Determine the [x, y] coordinate at the center of the cell enclosing the given text.  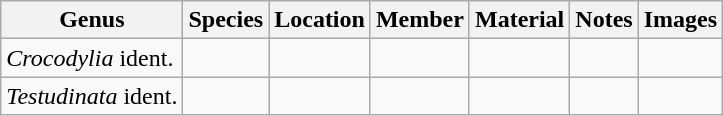
Notes [604, 20]
Species [226, 20]
Material [519, 20]
Genus [92, 20]
Images [680, 20]
Location [320, 20]
Crocodylia ident. [92, 58]
Testudinata ident. [92, 96]
Member [420, 20]
